Identify which cell holds the provided text, then report its (x, y) central coordinate. 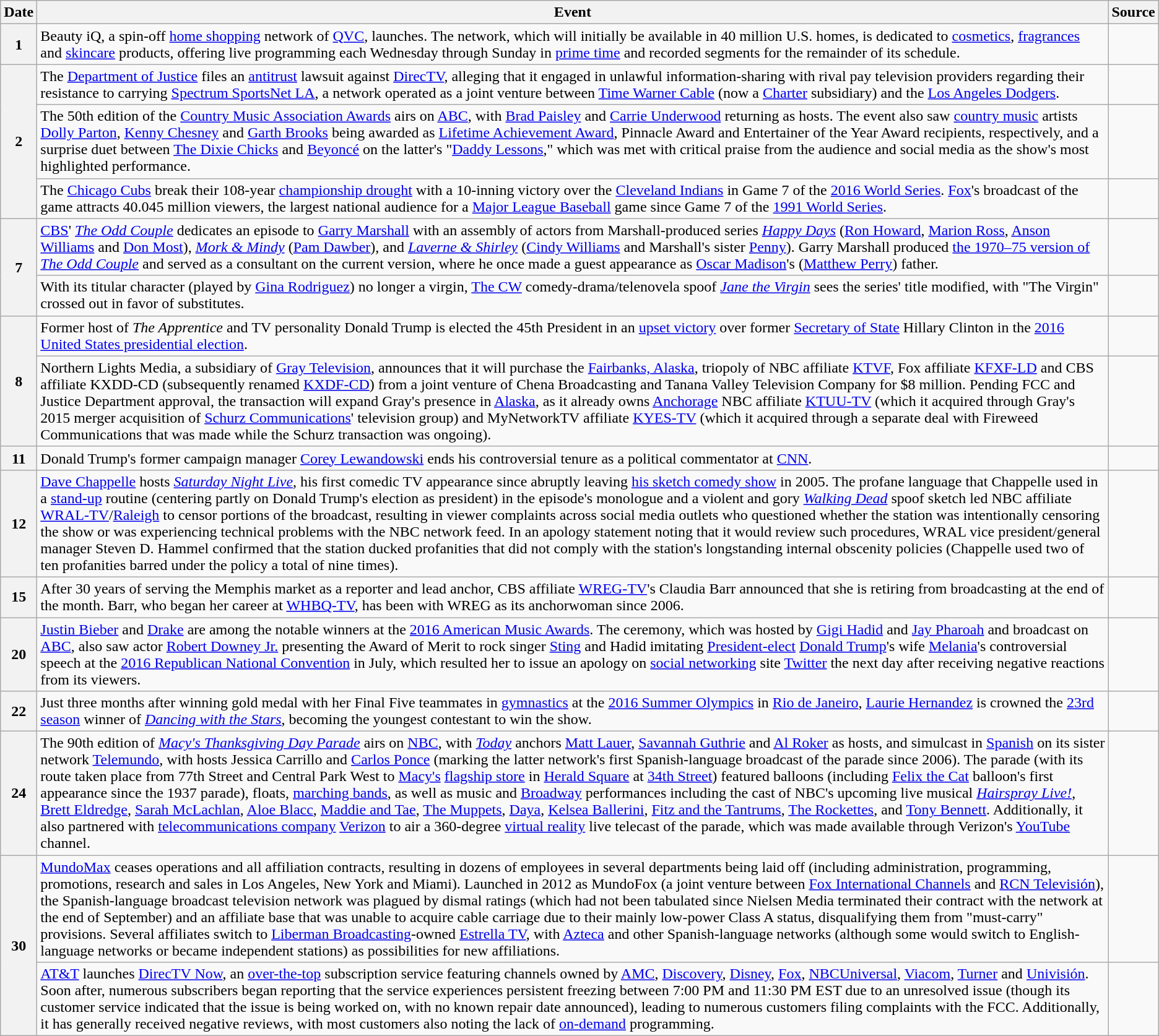
7 (19, 267)
22 (19, 712)
Date (19, 12)
24 (19, 793)
12 (19, 524)
Event (573, 12)
Donald Trump's former campaign manager Corey Lewandowski ends his controversial tenure as a political commentator at CNN. (573, 458)
15 (19, 597)
1 (19, 45)
11 (19, 458)
2 (19, 141)
8 (19, 381)
20 (19, 655)
Source (1133, 12)
30 (19, 946)
